Identify which cell holds the provided text, then report its (x, y) central coordinate. 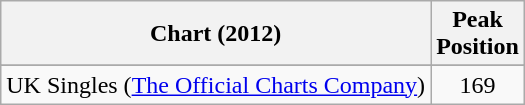
169 (478, 85)
UK Singles (The Official Charts Company) (216, 85)
Chart (2012) (216, 34)
PeakPosition (478, 34)
